Pinpoint the cell where the given text exists, returning its [X, Y] midpoint coordinate. 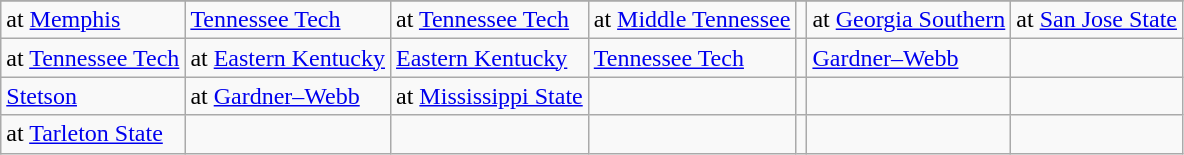
at Georgia Southern [909, 20]
at Gardner–Webb [288, 96]
at Tarleton State [93, 134]
at Eastern Kentucky [288, 58]
at Middle Tennessee [692, 20]
Stetson [93, 96]
at San Jose State [1097, 20]
at Memphis [93, 20]
at Mississippi State [490, 96]
Eastern Kentucky [490, 58]
Gardner–Webb [909, 58]
